Capture the cell that displays the provided text and extract its [x, y] central coordinate. 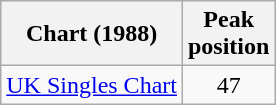
47 [228, 85]
UK Singles Chart [92, 85]
Chart (1988) [92, 34]
Peakposition [228, 34]
